Capture the cell that displays the provided text and extract its [x, y] central coordinate. 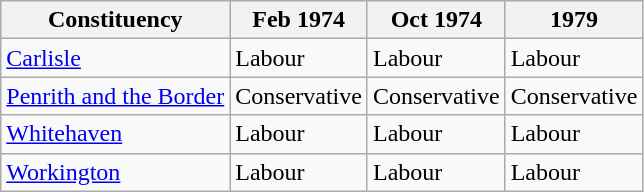
Penrith and the Border [116, 96]
Workington [116, 172]
Feb 1974 [299, 20]
Carlisle [116, 58]
Whitehaven [116, 134]
Oct 1974 [436, 20]
1979 [574, 20]
Constituency [116, 20]
